Provide the [X, Y] coordinate of the cell's center where the given text is located.  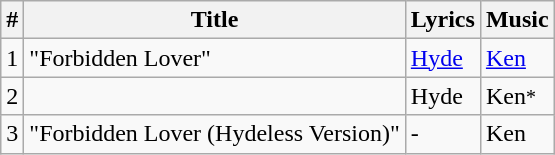
Ken* [517, 96]
1 [12, 58]
2 [12, 96]
"Forbidden Lover" [214, 58]
3 [12, 134]
Music [517, 20]
‐ [442, 134]
Title [214, 20]
# [12, 20]
Lyrics [442, 20]
"Forbidden Lover (Hydeless Version)" [214, 134]
